Return the (X, Y) coordinate for the center point of the cell that contains the specified text.  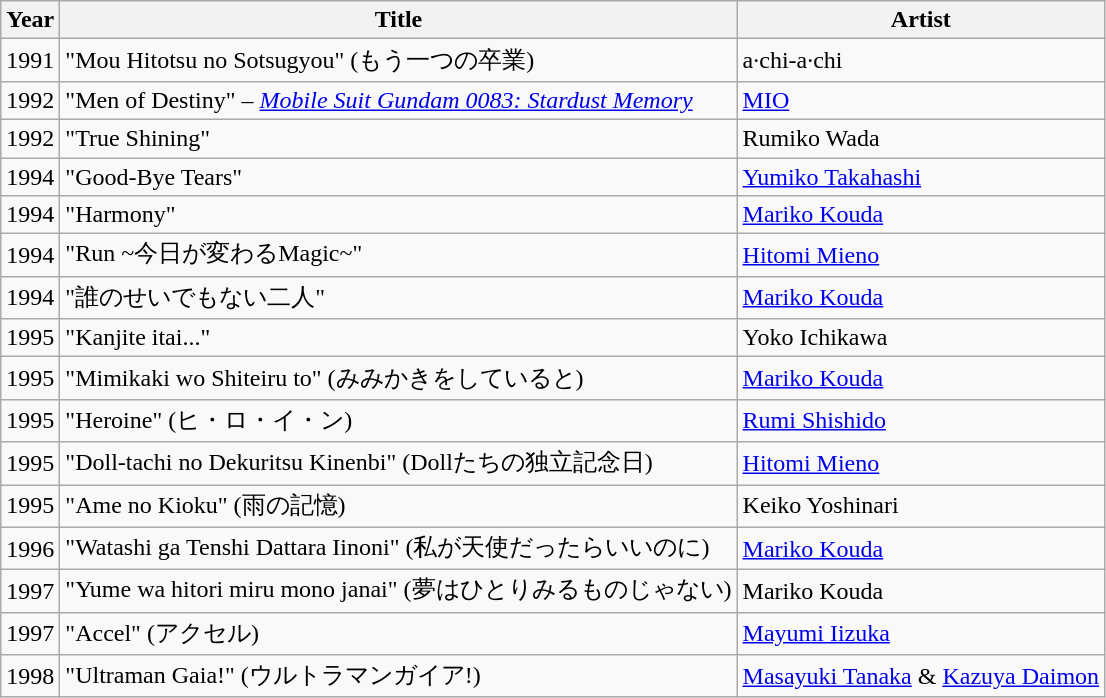
Yoko Ichikawa (921, 338)
Artist (921, 20)
"Harmony" (398, 215)
"Yume wa hitori miru mono janai" (夢はひとりみるものじゃない) (398, 592)
Keiko Yoshinari (921, 506)
1998 (30, 676)
"Accel" (アクセル) (398, 634)
a·chi-a·chi (921, 60)
Title (398, 20)
Year (30, 20)
"Heroine" (ヒ・ロ・イ・ン) (398, 420)
"Doll-tachi no Dekuritsu Kinenbi" (Dollたちの独立記念日) (398, 464)
MIO (921, 100)
"Mou Hitotsu no Sotsugyou" (もう一つの卒業) (398, 60)
"Men of Destiny" – Mobile Suit Gundam 0083: Stardust Memory (398, 100)
"Run ~今日が変わるMagic~" (398, 256)
"Ame no Kioku" (雨の記憶) (398, 506)
Rumi Shishido (921, 420)
"Good-Bye Tears" (398, 177)
"Mimikaki wo Shiteiru to" (みみかきをしていると) (398, 378)
1996 (30, 548)
"True Shining" (398, 138)
Yumiko Takahashi (921, 177)
"Kanjite itai..." (398, 338)
"誰のせいでもない二人" (398, 298)
Masayuki Tanaka & Kazuya Daimon (921, 676)
"Ultraman Gaia!" (ウルトラマンガイア!) (398, 676)
1991 (30, 60)
Mayumi Iizuka (921, 634)
Rumiko Wada (921, 138)
"Watashi ga Tenshi Dattara Iinoni" (私が天使だったらいいのに) (398, 548)
